Identify which cell holds the provided text, then report its [X, Y] central coordinate. 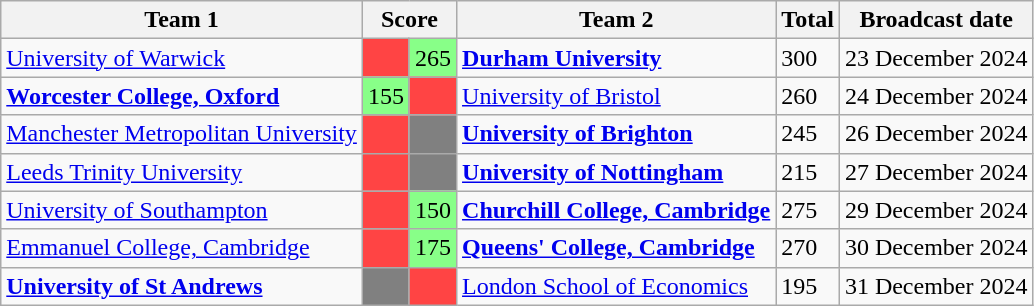
Team 1 [182, 20]
24 December 2024 [936, 96]
31 December 2024 [936, 286]
University of St Andrews [182, 286]
150 [432, 210]
University of Bristol [616, 96]
London School of Economics [616, 286]
Durham University [616, 58]
Team 2 [616, 20]
27 December 2024 [936, 172]
215 [808, 172]
University of Brighton [616, 134]
Score [409, 20]
Churchill College, Cambridge [616, 210]
29 December 2024 [936, 210]
245 [808, 134]
155 [386, 96]
Emmanuel College, Cambridge [182, 248]
University of Warwick [182, 58]
University of Nottingham [616, 172]
30 December 2024 [936, 248]
Worcester College, Oxford [182, 96]
University of Southampton [182, 210]
23 December 2024 [936, 58]
Manchester Metropolitan University [182, 134]
Total [808, 20]
260 [808, 96]
300 [808, 58]
270 [808, 248]
Broadcast date [936, 20]
275 [808, 210]
Leeds Trinity University [182, 172]
175 [432, 248]
Queens' College, Cambridge [616, 248]
265 [432, 58]
195 [808, 286]
26 December 2024 [936, 134]
